For the text-containing cell, return its midpoint in [x, y] coordinate format. 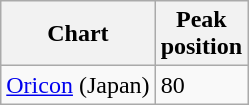
Peakposition [201, 34]
80 [201, 85]
Chart [78, 34]
Oricon (Japan) [78, 85]
